Extract the (x, y) coordinate from the center of the cell holding the provided text.  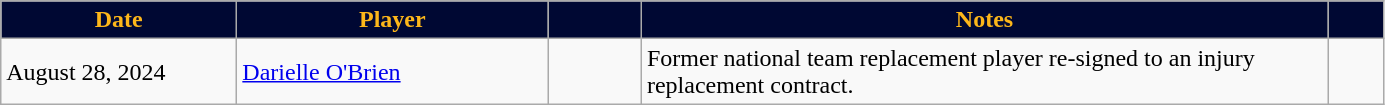
Former national team replacement player re-signed to an injury replacement contract. (984, 72)
August 28, 2024 (119, 72)
Date (119, 20)
Darielle O'Brien (392, 72)
Player (392, 20)
Notes (984, 20)
